Provide the (X, Y) coordinate of the cell's center where the given text is located.  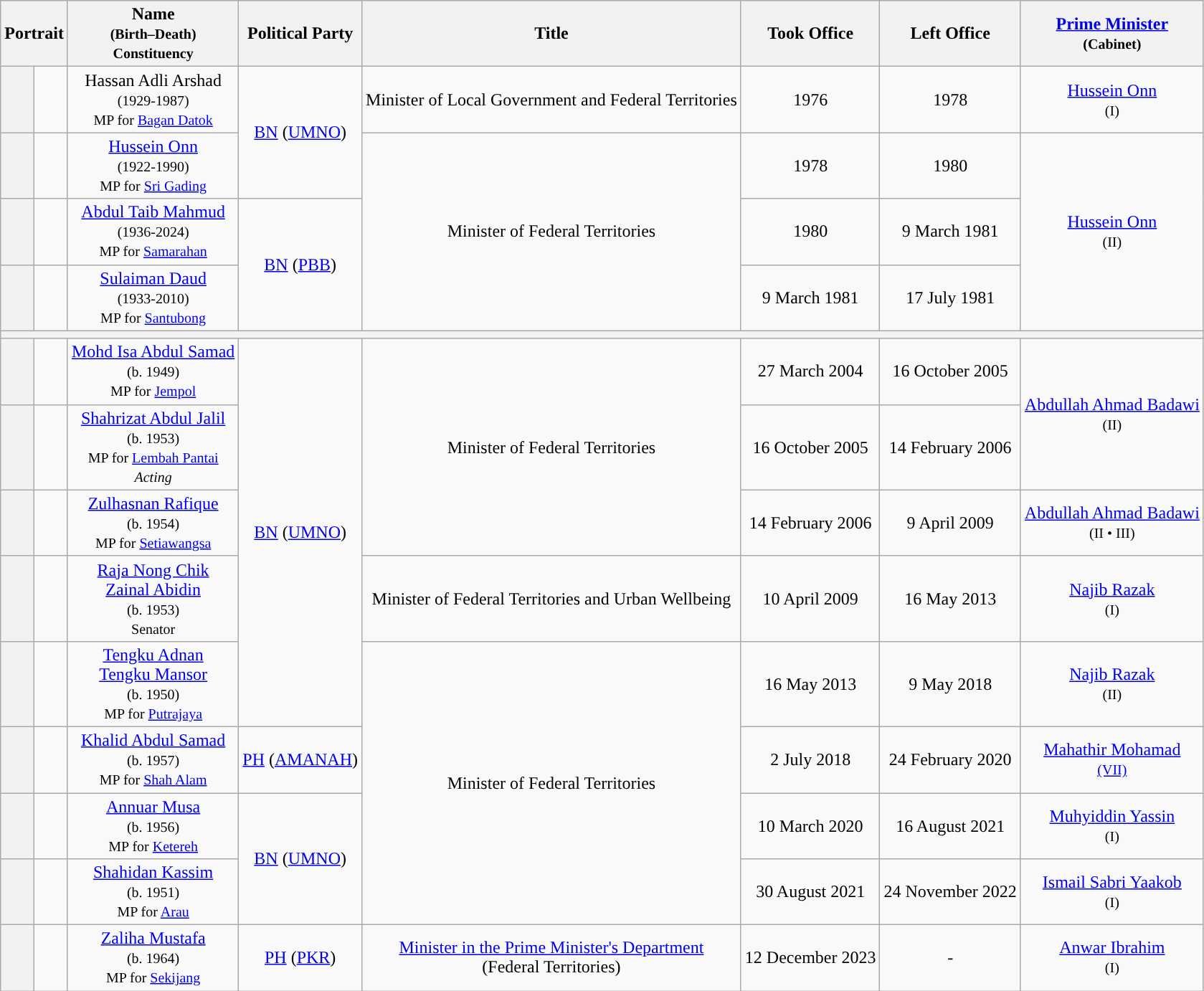
Zaliha Mustafa(b. 1964)MP for Sekijang (153, 958)
Left Office (950, 34)
Anwar Ibrahim(I) (1111, 958)
Title (552, 34)
BN (PBB) (300, 265)
27 March 2004 (810, 371)
Minister of Federal Territories and Urban Wellbeing (552, 598)
Took Office (810, 34)
9 April 2009 (950, 523)
Sulaiman Daud(1933-2010)MP for Santubong (153, 298)
Najib Razak(I) (1111, 598)
1976 (810, 100)
Khalid Abdul Samad(b. 1957)MP for Shah Alam (153, 759)
17 July 1981 (950, 298)
Abdul Taib Mahmud(1936-2024)MP for Samarahan (153, 232)
Hussein Onn(I) (1111, 100)
Najib Razak(II) (1111, 684)
24 November 2022 (950, 892)
10 March 2020 (810, 826)
Mohd Isa Abdul Samad(b. 1949)MP for Jempol (153, 371)
24 February 2020 (950, 759)
Political Party (300, 34)
Abdullah Ahmad Badawi(II) (1111, 414)
12 December 2023 (810, 958)
PH (AMANAH) (300, 759)
Minister in the Prime Minister's Department(Federal Territories) (552, 958)
Annuar Musa(b. 1956)MP for Ketereh (153, 826)
Mahathir Mohamad(VII) (1111, 759)
Raja Nong ChikZainal Abidin(b. 1953)Senator (153, 598)
Shahidan Kassim(b. 1951)MP for Arau (153, 892)
Muhyiddin Yassin(I) (1111, 826)
Prime Minister(Cabinet) (1111, 34)
Hussein Onn(1922-1990)MP for Sri Gading (153, 166)
9 May 2018 (950, 684)
Zulhasnan Rafique(b. 1954)MP for Setiawangsa (153, 523)
30 August 2021 (810, 892)
Hassan Adli Arshad(1929-1987)MP for Bagan Datok (153, 100)
PH (PKR) (300, 958)
Hussein Onn(II) (1111, 232)
Shahrizat Abdul Jalil(b. 1953)MP for Lembah PantaiActing (153, 447)
Tengku AdnanTengku Mansor(b. 1950)MP for Putrajaya (153, 684)
Minister of Local Government and Federal Territories (552, 100)
Portrait (34, 34)
Abdullah Ahmad Badawi(II • III) (1111, 523)
Ismail Sabri Yaakob(I) (1111, 892)
Name(Birth–Death)Constituency (153, 34)
2 July 2018 (810, 759)
16 August 2021 (950, 826)
10 April 2009 (810, 598)
- (950, 958)
